Scan for the cell matching the given text and deliver its [x, y] coordinate at center. 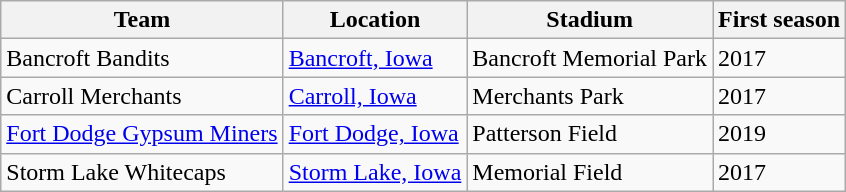
Carroll Merchants [142, 96]
Location [375, 20]
Bancroft Bandits [142, 58]
Patterson Field [590, 134]
Team [142, 20]
First season [778, 20]
Merchants Park [590, 96]
Fort Dodge Gypsum Miners [142, 134]
Stadium [590, 20]
2019 [778, 134]
Memorial Field [590, 172]
Bancroft, Iowa [375, 58]
Bancroft Memorial Park [590, 58]
Carroll, Iowa [375, 96]
Storm Lake, Iowa [375, 172]
Storm Lake Whitecaps [142, 172]
Fort Dodge, Iowa [375, 134]
